Extract the [x, y] coordinate from the center of the cell holding the provided text.  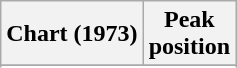
Peakposition [189, 34]
Chart (1973) [72, 34]
